Detect which cell encompasses the target text, then output its (x, y) center coordinate. 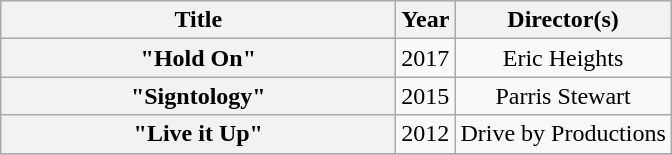
"Signtology" (198, 96)
Director(s) (563, 20)
Drive by Productions (563, 134)
2012 (426, 134)
2017 (426, 58)
Title (198, 20)
Parris Stewart (563, 96)
"Hold On" (198, 58)
Year (426, 20)
Eric Heights (563, 58)
2015 (426, 96)
"Live it Up" (198, 134)
